From the cell containing the given text, extract its center point as [x, y] coordinate. 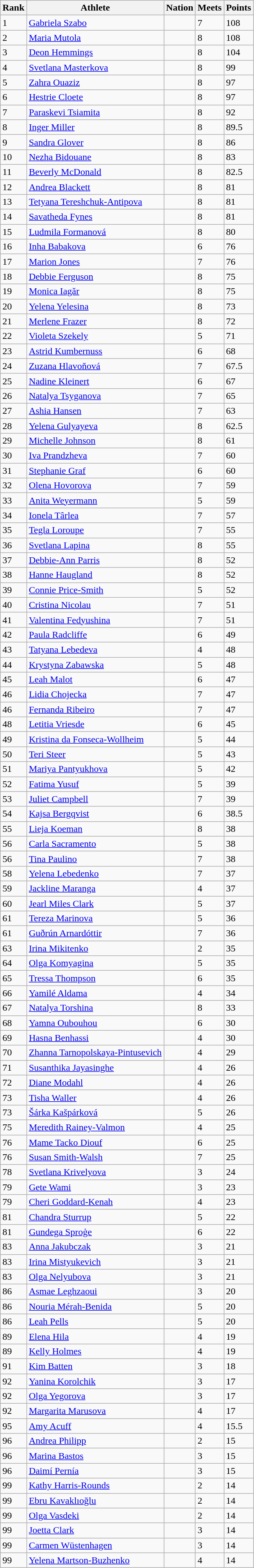
Anita Weyermann [95, 500]
Tina Paulino [95, 859]
Zahra Ouaziz [95, 82]
Maria Mutola [95, 38]
Nezha Bidouane [95, 157]
38.5 [239, 814]
27 [13, 411]
12 [13, 187]
66 [13, 993]
Ebru Kavaklıoğlu [95, 1501]
Juliet Campbell [95, 799]
Marion Jones [95, 262]
95 [13, 1426]
78 [13, 1172]
70 [13, 1053]
53 [13, 799]
Jackline Maranga [95, 888]
Beverly McDonald [95, 172]
Teri Steer [95, 754]
Yanina Korolchik [95, 1381]
Cheri Goddard-Kenah [95, 1202]
Carmen Wüstenhagen [95, 1545]
15.5 [239, 1426]
28 [13, 426]
Connie Price-Smith [95, 590]
Kristina da Fonseca-Wollheim [95, 739]
Kajsa Bergqvist [95, 814]
Deon Hemmings [95, 53]
Gundega Sproģe [95, 1232]
Joetta Clark [95, 1530]
Yelena Yelesina [95, 306]
Andrea Blackett [95, 187]
Jearl Miles Clark [95, 903]
Rank [13, 8]
Iva Prandzheva [95, 456]
Tressa Thompson [95, 978]
Points [239, 8]
32 [13, 486]
Hanne Haugland [95, 575]
9 [13, 142]
Irina Mikitenko [95, 948]
Susanthika Jayasinghe [95, 1068]
Lidia Chojecka [95, 695]
Sandra Glover [95, 142]
Andrea Philipp [95, 1441]
Cristina Nicolau [95, 605]
Irina Mistyukevich [95, 1262]
Tisha Waller [95, 1097]
10 [13, 157]
Amy Acuff [95, 1426]
Monica Iagăr [95, 291]
Olga Komyagina [95, 963]
Ashia Hansen [95, 411]
62.5 [239, 426]
Inger Miller [95, 127]
Mame Tacko Diouf [95, 1142]
Natalya Torshina [95, 1008]
Meredith Rainey-Valmon [95, 1127]
Athlete [95, 8]
Tegla Loroupe [95, 530]
Ludmila Formanová [95, 232]
Lieja Koeman [95, 829]
Valentina Fedyushina [95, 620]
82.5 [239, 172]
Olena Hovorova [95, 486]
Hestrie Cloete [95, 97]
80 [239, 232]
Zhanna Tarnopolskaya-Pintusevich [95, 1053]
1 [13, 23]
Nadine Kleinert [95, 381]
Savatheda Fynes [95, 217]
Anna Jakubczak [95, 1247]
54 [13, 814]
Yelena Lebedenko [95, 873]
Inha Babakova [95, 247]
Kim Batten [95, 1366]
31 [13, 471]
Diane Modahl [95, 1082]
Elena Hila [95, 1336]
Tereza Marinova [95, 919]
Carla Sacramento [95, 844]
Yamilé Aldama [95, 993]
Gete Wami [95, 1187]
Gabriela Szabo [95, 23]
Natalya Tsyganova [95, 396]
Mariya Pantyukhova [95, 769]
Susan Smith-Walsh [95, 1157]
Fernanda Ribeiro [95, 709]
64 [13, 963]
Olga Nelyubova [95, 1277]
Tatyana Lebedeva [95, 649]
Chandra Sturrup [95, 1217]
Zuzana Hlavoňová [95, 366]
Olga Yegorova [95, 1396]
Leah Malot [95, 680]
Daimí Pernía [95, 1471]
Margarita Marusova [95, 1411]
Olga Vasdeki [95, 1515]
89.5 [239, 127]
58 [13, 873]
Yelena Martson-Buzhenko [95, 1560]
Debbie-Ann Parris [95, 560]
Violeta Szekely [95, 336]
Asmae Leghzaoui [95, 1292]
Debbie Ferguson [95, 276]
Ionela Târlea [95, 515]
Svetlana Krivelyova [95, 1172]
Guðrún Arnardóttir [95, 933]
Yelena Gulyayeva [95, 426]
Yamna Oubouhou [95, 1023]
Svetlana Lapina [95, 545]
Letitia Vriesde [95, 724]
Nation [179, 8]
69 [13, 1038]
Leah Pells [95, 1321]
Paula Radcliffe [95, 635]
104 [239, 53]
11 [13, 172]
Kathy Harris-Rounds [95, 1486]
Michelle Johnson [95, 441]
13 [13, 202]
Astrid Kumbernuss [95, 351]
41 [13, 620]
Stephanie Graf [95, 471]
Paraskevi Tsiamita [95, 112]
67.5 [239, 366]
16 [13, 247]
Kelly Holmes [95, 1351]
Tetyana Tereshchuk-Antipova [95, 202]
57 [239, 515]
Fatima Yusuf [95, 784]
Meets [210, 8]
Šárka Kašpárková [95, 1112]
91 [13, 1366]
Svetlana Masterkova [95, 67]
Nouria Mérah-Benida [95, 1306]
Hasna Benhassi [95, 1038]
Merlene Frazer [95, 321]
Krystyna Zabawska [95, 665]
40 [13, 605]
Marina Bastos [95, 1456]
50 [13, 754]
